Output the (X, Y) coordinate of the center of the cell containing the given text.  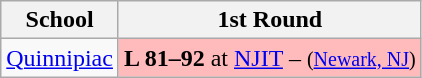
School (60, 20)
L 81–92 at NJIT – (Newark, NJ) (270, 58)
1st Round (270, 20)
Quinnipiac (60, 58)
